Search for the cell housing the specified text and yield its [X, Y] center coordinate. 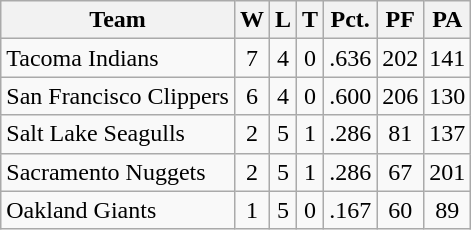
202 [400, 58]
.600 [350, 96]
W [252, 20]
PF [400, 20]
Team [118, 20]
Tacoma Indians [118, 58]
141 [448, 58]
7 [252, 58]
60 [400, 210]
6 [252, 96]
130 [448, 96]
89 [448, 210]
T [310, 20]
.167 [350, 210]
201 [448, 172]
PA [448, 20]
Oakland Giants [118, 210]
San Francisco Clippers [118, 96]
67 [400, 172]
137 [448, 134]
.636 [350, 58]
81 [400, 134]
Salt Lake Seagulls [118, 134]
Pct. [350, 20]
206 [400, 96]
L [284, 20]
Sacramento Nuggets [118, 172]
